Return the (x, y) coordinate for the center point of the cell that contains the specified text.  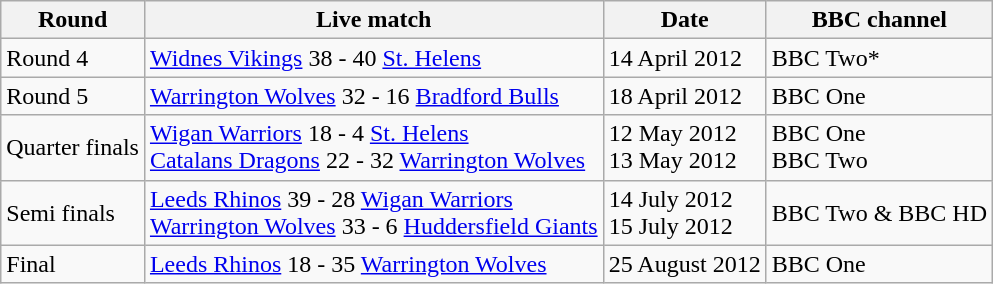
BBC Two & BBC HD (879, 212)
Date (684, 20)
Final (73, 264)
Wigan Warriors 18 - 4 St. HelensCatalans Dragons 22 - 32 Warrington Wolves (374, 148)
Round (73, 20)
Leeds Rhinos 39 - 28 Wigan WarriorsWarrington Wolves 33 - 6 Huddersfield Giants (374, 212)
Widnes Vikings 38 - 40 St. Helens (374, 58)
BBC channel (879, 20)
25 August 2012 (684, 264)
14 April 2012 (684, 58)
Warrington Wolves 32 - 16 Bradford Bulls (374, 96)
12 May 201213 May 2012 (684, 148)
Round 4 (73, 58)
Live match (374, 20)
Quarter finals (73, 148)
Round 5 (73, 96)
BBC Two* (879, 58)
18 April 2012 (684, 96)
14 July 201215 July 2012 (684, 212)
Semi finals (73, 212)
Leeds Rhinos 18 - 35 Warrington Wolves (374, 264)
BBC OneBBC Two (879, 148)
